Search for the cell housing the specified text and yield its (x, y) center coordinate. 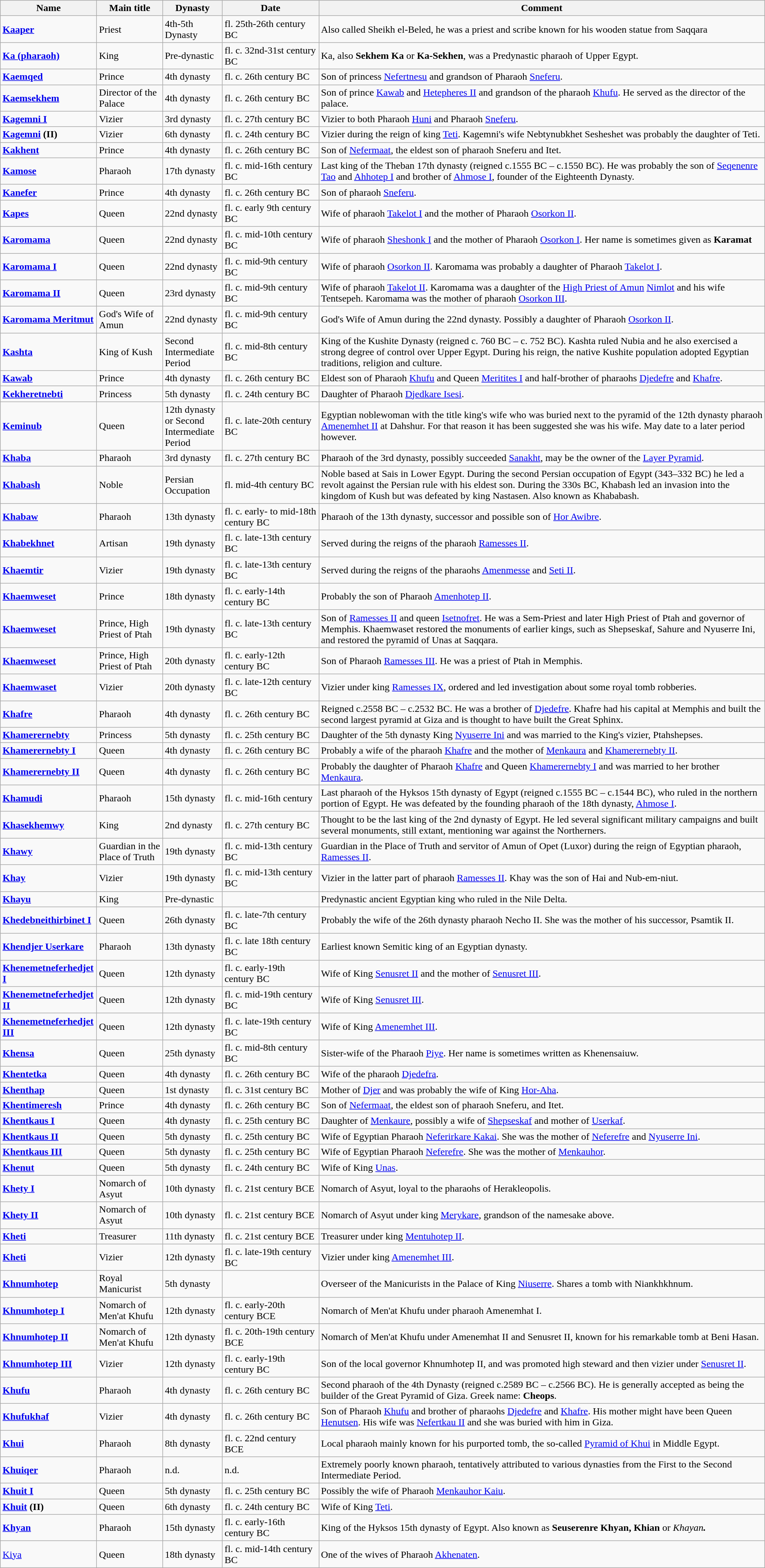
fl. c. early- to mid-18th century BC (271, 517)
fl. c. 22nd century BCE (271, 1443)
Probably the daughter of Pharaoh Khafre and Queen Khamerernebty I and was married to her brother Menkaura. (542, 772)
Persian Occupation (192, 485)
Artisan (130, 544)
Khamudi (49, 799)
Treasurer (130, 1236)
Khafre (49, 714)
Wife of King Teti. (542, 1507)
Khui (49, 1443)
Khawy (49, 852)
Son of Nefermaat, the eldest son of pharaoh Sneferu, and Itet. (542, 1105)
Khabaw (49, 517)
Khufu (49, 1390)
Nomarch of Asyut, loyal to the pharaohs of Herakleopolis. (542, 1188)
Main title (130, 8)
Kawab (49, 378)
Karomama Meritmut (49, 320)
Served during the reigns of the pharaoh Ramesses II. (542, 544)
Keminub (49, 426)
12th dynasty or Second Intermediate Period (192, 426)
Khaba (49, 458)
Khaemwaset (49, 687)
Daughter of the 5th dynasty King Nyuserre Ini and was married to the King's vizier, Ptahshepses. (542, 735)
Son of the local governor Khnumhotep II, and was promoted high steward and then vizier under Senusret II. (542, 1363)
Comment (542, 8)
Khabash (49, 485)
Vizier during the reign of king Teti. Kagemni's wife Nebtynubkhet Sesheshet was probably the daughter of Teti. (542, 134)
fl. c. 32nd-31st century BC (271, 56)
Karomama (49, 239)
fl. c. 20th-19th century BCE (271, 1337)
fl. 25th-26th century BC (271, 29)
fl. c. early-14th century BC (271, 597)
Khamerernebty (49, 735)
Khufukhaf (49, 1416)
Kagemni (II) (49, 134)
fl. c. late 18th century BC (271, 946)
Also called Sheikh el-Beled, he was a priest and scribe known for his wooden statue from Saqqara (542, 29)
Wife of King Senusret III. (542, 1000)
Kaaper (49, 29)
Name (49, 8)
Khayu (49, 899)
Wife of Egyptian Pharaoh Neferirkare Kakai. She was the mother of Neferefre and Nyuserre Ini. (542, 1136)
fl. c. mid-10th century BC (271, 239)
Khnumhotep (49, 1284)
Karomama II (49, 293)
Daughter of Menkaure, possibly a wife of Shepseskaf and mother of Userkaf. (542, 1121)
Khenemetneferhedjet II (49, 1000)
Khuiqer (49, 1470)
fl. mid-4th century BC (271, 485)
Probably the wife of the 26th dynasty pharaoh Necho II. She was the mother of his successor, Psamtik II. (542, 920)
Overseer of the Manicurists in the Palace of King Niuserre. Shares a tomb with Niankhkhnum. (542, 1284)
fl. c. late-12th century BC (271, 687)
Khasekhemwy (49, 825)
Khamerernebty II (49, 772)
Nomarch of Men'at Khufu under Amenemhat II and Senusret II, known for his remarkable tomb at Beni Hasan. (542, 1337)
God's Wife of Amun (130, 320)
Khuit (II) (49, 1507)
Guardian in the Place of Truth and servitor of Amun of Opet (Luxor) during the reign of Egyptian pharaoh, Ramesses II. (542, 852)
Date (271, 8)
Kekheretnebti (49, 394)
Wife of the pharaoh Djedefra. (542, 1074)
Wife of Egyptian Pharaoh Neferefre. She was the mother of Menkauhor. (542, 1152)
Son of Nefermaat, the eldest son of pharaoh Sneferu and Itet. (542, 150)
Khentkaus III (49, 1152)
Treasurer under king Mentuhotep II. (542, 1236)
Karomama I (49, 266)
Khendjer Userkare (49, 946)
Wife of pharaoh Osorkon II. Karomama was probably a daughter of Pharaoh Takelot I. (542, 266)
God's Wife of Amun during the 22nd dynasty. Possibly a daughter of Pharaoh Osorkon II. (542, 320)
Khyan (49, 1528)
4th-5th Dynasty (192, 29)
Son of pharaoh Sneferu. (542, 192)
Kashta (49, 352)
Daughter of Pharaoh Djedkare Isesi. (542, 394)
Khety II (49, 1215)
Khuit I (49, 1491)
26th dynasty (192, 920)
Son of Pharaoh Ramesses III. He was a priest of Ptah in Memphis. (542, 660)
fl. c. 31st century BC (271, 1090)
Khnumhotep I (49, 1310)
Royal Manicurist (130, 1284)
Eldest son of Pharaoh Khufu and Queen Meritites I and half-brother of pharaohs Djedefre and Khafre. (542, 378)
Probably the son of Pharaoh Amenhotep II. (542, 597)
Khnumhotep III (49, 1363)
fl. c. late-7th century BC (271, 920)
Kagemni I (49, 119)
Possibly the wife of Pharaoh Menkauhor Kaiu. (542, 1491)
Khamerernebty I (49, 751)
fl. c. late-20th century BC (271, 426)
Priest (130, 29)
Khaemtir (49, 570)
Served during the reigns of the pharaohs Amenmesse and Seti II. (542, 570)
Wife of King Amenemhet III. (542, 1027)
fl. c. mid-16th century BC (271, 171)
25th dynasty (192, 1053)
fl. c. early-20th century BCE (271, 1310)
Ka (pharaoh) (49, 56)
1st dynasty (192, 1090)
Pharaoh of the 3rd dynasty, possibly succeeded Sanakht, may be the owner of the Layer Pyramid. (542, 458)
Wife of pharaoh Takelot I and the mother of Pharaoh Osorkon II. (542, 213)
Khenthap (49, 1090)
fl. c. early-16th century BC (271, 1528)
23rd dynasty (192, 293)
Khentimeresh (49, 1105)
Khensa (49, 1053)
Wife of King Unas. (542, 1168)
Vizier under king Amenemhet III. (542, 1257)
Extremely poorly known pharaoh, tentatively attributed to various dynasties from the First to the Second Intermediate Period. (542, 1470)
Probably a wife of the pharaoh Khafre and the mother of Menkaura and Khamerernebty II. (542, 751)
11th dynasty (192, 1236)
fl. c. mid-16th century (271, 799)
Predynastic ancient Egyptian king who ruled in the Nile Delta. (542, 899)
Khentetka (49, 1074)
Earliest known Semitic king of an Egyptian dynasty. (542, 946)
King of Kush (130, 352)
Son of princess Nefertnesu and grandson of Pharaoh Sneferu. (542, 77)
fl. c. mid-14th century BC (271, 1555)
Khenut (49, 1168)
Khabekhnet (49, 544)
Khentkaus II (49, 1136)
Khenemetneferhedjet I (49, 973)
Nomarch of Men'at Khufu under pharaoh Amenemhat I. (542, 1310)
One of the wives of Pharaoh Akhenaten. (542, 1555)
Guardian in the Place of Truth (130, 852)
Khety I (49, 1188)
2nd dynasty (192, 825)
Vizier under king Ramesses IX, ordered and led investigation about some royal tomb robberies. (542, 687)
8th dynasty (192, 1443)
Ka, also Sekhem Ka or Ka-Sekhen, was a Predynastic pharaoh of Upper Egypt. (542, 56)
Pharaoh of the 13th dynasty, successor and possible son of Hor Awibre. (542, 517)
fl. c. early-12th century BC (271, 660)
Sister-wife of the Pharaoh Piye. Her name is sometimes written as Khenensaiuw. (542, 1053)
King of the Hyksos 15th dynasty of Egypt. Also known as Seuserenre Khyan, Khian or Khayan. (542, 1528)
Vizier to both Pharaoh Huni and Pharaoh Sneferu. (542, 119)
Khentkaus I (49, 1121)
Kanefer (49, 192)
fl. c. early 9th century BC (271, 213)
Son of prince Kawab and Hetepheres II and grandson of the pharaoh Khufu. He served as the director of the palace. (542, 98)
Khedebneithirbinet I (49, 920)
Kakhent (49, 150)
Khay (49, 878)
Kamose (49, 171)
Wife of King Senusret II and the mother of Senusret III. (542, 973)
Khenemetneferhedjet III (49, 1027)
Second Intermediate Period (192, 352)
Wife of pharaoh Sheshonk I and the mother of Pharaoh Osorkon I. Her name is sometimes given as Karamat (542, 239)
Kaemqed (49, 77)
Kiya (49, 1555)
Noble (130, 485)
Director of the Palace (130, 98)
Nomarch of Asyut under king Merykare, grandson of the namesake above. (542, 1215)
Mother of Djer and was probably the wife of King Hor-Aha. (542, 1090)
17th dynasty (192, 171)
Vizier in the latter part of pharaoh Ramesses II. Khay was the son of Hai and Nub-em-niut. (542, 878)
Local pharaoh mainly known for his purported tomb, the so-called Pyramid of Khui in Middle Egypt. (542, 1443)
Kapes (49, 213)
Dynasty (192, 8)
Kaemsekhem (49, 98)
Khnumhotep II (49, 1337)
fl. c. mid-19th century BC (271, 1000)
